Identify which cell holds the provided text, then report its [x, y] central coordinate. 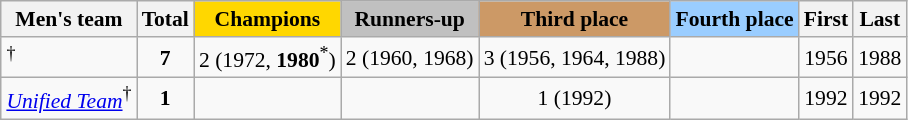
Last [880, 19]
Champions [268, 19]
7 [166, 58]
First [826, 19]
Third place [575, 19]
1956 [826, 58]
Total [166, 19]
Men's team [68, 19]
† [68, 58]
Unified Team† [68, 98]
1 [166, 98]
1 (1992) [575, 98]
2 (1972, 1980*) [268, 58]
1988 [880, 58]
2 (1960, 1968) [410, 58]
Runners-up [410, 19]
3 (1956, 1964, 1988) [575, 58]
Fourth place [734, 19]
